Return the (x, y) coordinate for the center point of the cell that contains the specified text.  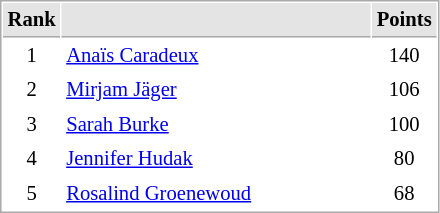
Sarah Burke (216, 124)
140 (404, 56)
Rosalind Groenewoud (216, 194)
5 (32, 194)
3 (32, 124)
Mirjam Jäger (216, 90)
100 (404, 124)
Jennifer Hudak (216, 158)
68 (404, 194)
4 (32, 158)
Rank (32, 20)
106 (404, 90)
80 (404, 158)
Anaïs Caradeux (216, 56)
2 (32, 90)
Points (404, 20)
1 (32, 56)
